Output the (x, y) coordinate of the center of the cell containing the given text.  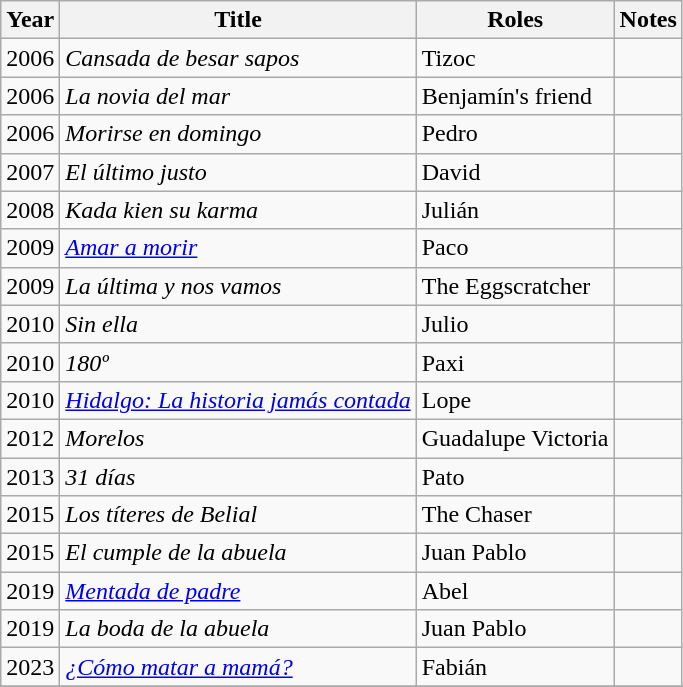
Mentada de padre (238, 591)
David (515, 172)
Kada kien su karma (238, 210)
Sin ella (238, 324)
Notes (648, 20)
¿Cómo matar a mamá? (238, 667)
Pedro (515, 134)
Hidalgo: La historia jamás contada (238, 400)
La boda de la abuela (238, 629)
Title (238, 20)
Guadalupe Victoria (515, 438)
The Chaser (515, 515)
2012 (30, 438)
2023 (30, 667)
La novia del mar (238, 96)
El cumple de la abuela (238, 553)
Amar a morir (238, 248)
Morirse en domingo (238, 134)
Cansada de besar sapos (238, 58)
Pato (515, 477)
El último justo (238, 172)
Paxi (515, 362)
Morelos (238, 438)
2007 (30, 172)
Julio (515, 324)
Benjamín's friend (515, 96)
Paco (515, 248)
The Eggscratcher (515, 286)
Abel (515, 591)
2013 (30, 477)
Lope (515, 400)
La última y nos vamos (238, 286)
180º (238, 362)
Roles (515, 20)
31 días (238, 477)
Tizoc (515, 58)
Fabián (515, 667)
Year (30, 20)
Julián (515, 210)
Los títeres de Belial (238, 515)
2008 (30, 210)
